Detect which cell encompasses the target text, then output its [x, y] center coordinate. 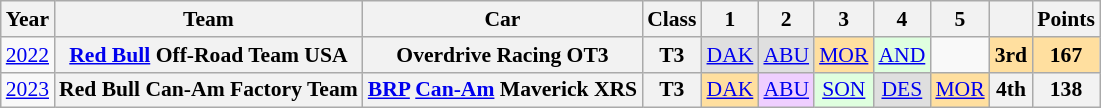
4th [1012, 90]
Red Bull Can-Am Factory Team [208, 90]
2023 [28, 90]
1 [730, 19]
4 [902, 19]
2 [786, 19]
Year [28, 19]
167 [1066, 55]
DES [902, 90]
BRP Can-Am Maverick XRS [502, 90]
Class [672, 19]
Team [208, 19]
Overdrive Racing OT3 [502, 55]
Car [502, 19]
138 [1066, 90]
AND [902, 55]
2022 [28, 55]
3rd [1012, 55]
5 [960, 19]
Points [1066, 19]
Red Bull Off-Road Team USA [208, 55]
3 [844, 19]
SON [844, 90]
